Extract the [x, y] coordinate from the center of the cell holding the provided text.  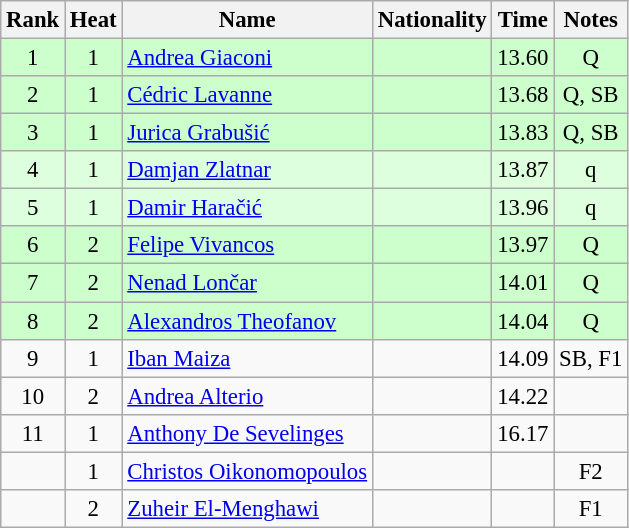
Andrea Giaconi [247, 58]
13.97 [523, 245]
13.87 [523, 170]
Time [523, 20]
16.17 [523, 433]
Notes [591, 20]
F2 [591, 471]
13.96 [523, 208]
Zuheir El-Menghawi [247, 509]
Alexandros Theofanov [247, 321]
SB, F1 [591, 358]
14.22 [523, 396]
14.01 [523, 283]
8 [33, 321]
14.09 [523, 358]
Damir Haračić [247, 208]
Anthony De Sevelinges [247, 433]
4 [33, 170]
Heat [94, 20]
Iban Maiza [247, 358]
10 [33, 396]
Damjan Zlatnar [247, 170]
5 [33, 208]
3 [33, 133]
13.83 [523, 133]
Nationality [432, 20]
11 [33, 433]
13.68 [523, 95]
Name [247, 20]
Cédric Lavanne [247, 95]
F1 [591, 509]
Jurica Grabušić [247, 133]
6 [33, 245]
Rank [33, 20]
Felipe Vivancos [247, 245]
Andrea Alterio [247, 396]
7 [33, 283]
13.60 [523, 58]
9 [33, 358]
Nenad Lončar [247, 283]
14.04 [523, 321]
Christos Oikonomopoulos [247, 471]
